Detect which cell encompasses the target text, then output its [X, Y] center coordinate. 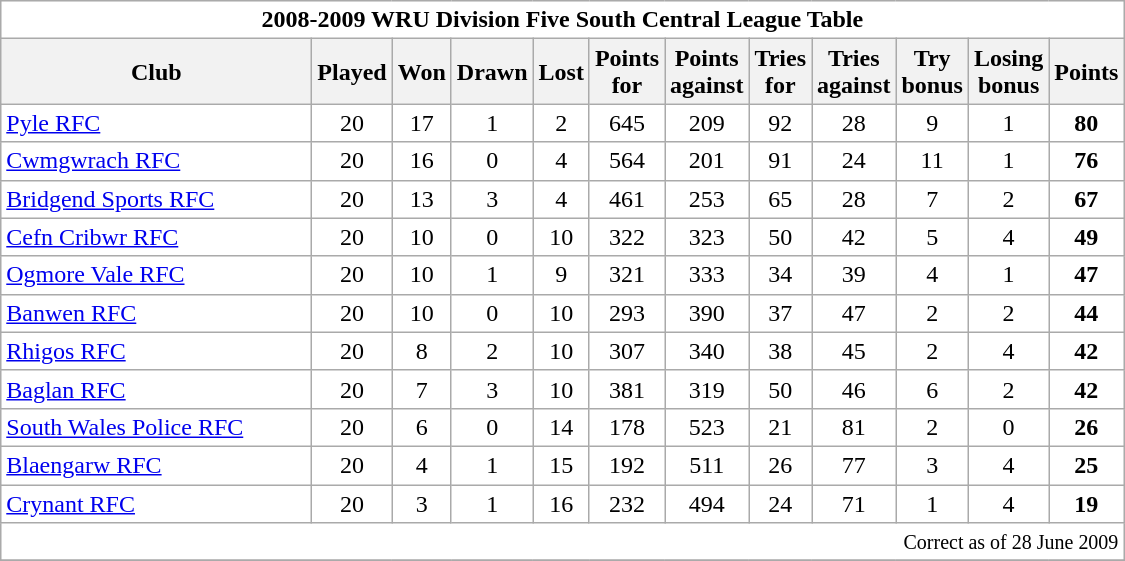
13 [422, 199]
49 [1086, 237]
8 [422, 351]
Ogmore Vale RFC [156, 275]
76 [1086, 161]
71 [854, 503]
293 [626, 313]
Baglan RFC [156, 389]
44 [1086, 313]
21 [780, 427]
201 [706, 161]
523 [706, 427]
81 [854, 427]
511 [706, 465]
322 [626, 237]
14 [561, 427]
19 [1086, 503]
307 [626, 351]
Rhigos RFC [156, 351]
80 [1086, 123]
77 [854, 465]
381 [626, 389]
Won [422, 72]
Banwen RFC [156, 313]
Cwmgwrach RFC [156, 161]
17 [422, 123]
South Wales Police RFC [156, 427]
39 [854, 275]
340 [706, 351]
Cefn Cribwr RFC [156, 237]
Pyle RFC [156, 123]
Bridgend Sports RFC [156, 199]
494 [706, 503]
46 [854, 389]
2008-2009 WRU Division Five South Central League Table [562, 20]
333 [706, 275]
461 [626, 199]
15 [561, 465]
192 [626, 465]
390 [706, 313]
5 [932, 237]
178 [626, 427]
Played [352, 72]
Points against [706, 72]
11 [932, 161]
Points [1086, 72]
209 [706, 123]
564 [626, 161]
25 [1086, 465]
321 [626, 275]
Blaengarw RFC [156, 465]
Try bonus [932, 72]
34 [780, 275]
Tries against [854, 72]
232 [626, 503]
Club [156, 72]
Drawn [492, 72]
45 [854, 351]
67 [1086, 199]
37 [780, 313]
323 [706, 237]
645 [626, 123]
65 [780, 199]
Tries for [780, 72]
92 [780, 123]
Lost [561, 72]
38 [780, 351]
253 [706, 199]
Points for [626, 72]
Losing bonus [1008, 72]
Crynant RFC [156, 503]
Correct as of 28 June 2009 [562, 542]
319 [706, 389]
91 [780, 161]
